Output the (x, y) coordinate of the center of the cell containing the given text.  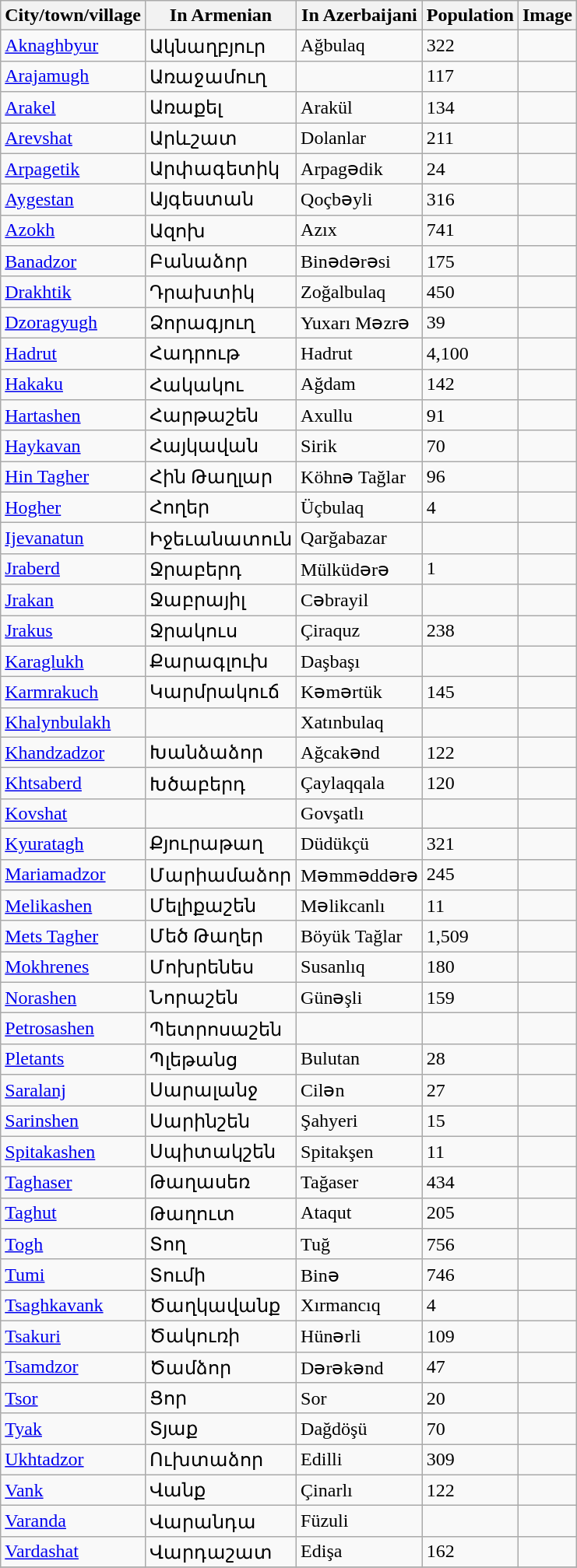
Cəbrayil (360, 600)
134 (470, 107)
Çaylaqqala (360, 784)
Ukhtadzor (73, 1460)
Togh (73, 1244)
Սարալանջ (220, 1090)
Cilən (360, 1090)
Ցոր (220, 1398)
Ուխտաձոր (220, 1460)
120 (470, 784)
316 (470, 200)
Saralanj (73, 1090)
Ծամձոր (220, 1367)
142 (470, 384)
Azokh (73, 230)
In Armenian (220, 16)
Azıx (360, 230)
Ağbulaq (360, 46)
Daşbaşı (360, 661)
Banadzor (73, 261)
Իջեւանատուն (220, 538)
Edişa (360, 1552)
Məlikcanlı (360, 906)
Ijevanatun (73, 538)
Մոխրենես (220, 967)
Քարագլուխ (220, 661)
Köhnə Tağlar (360, 477)
Նորաշեն (220, 998)
Արփագետիկ (220, 169)
Դրախտիկ (220, 292)
Spitakşen (360, 1152)
Qarğabazar (360, 538)
Տյաք (220, 1429)
Հողեր (220, 507)
Günəşli (360, 998)
Խանձաձոր (220, 752)
Սպիտակշեն (220, 1152)
15 (470, 1121)
Karaglukh (73, 661)
Վարանդա (220, 1521)
Arpagədik (360, 169)
Mariamadzor (73, 875)
Տող (220, 1244)
Sarinshen (73, 1121)
Mokhrenes (73, 967)
Haykavan (73, 446)
245 (470, 875)
Taghaser (73, 1183)
Arevshat (73, 139)
Ձորագյուղ (220, 323)
47 (470, 1367)
Dolanlar (360, 139)
Khalynbulakh (73, 722)
Kyuratagh (73, 844)
Tağaser (360, 1183)
Jrakan (73, 600)
Yuxarı Məzrə (360, 323)
Tsor (73, 1398)
Xatınbulaq (360, 722)
Karmrakuch (73, 693)
Jraberd (73, 569)
Հակակու (220, 384)
Ծակուռի (220, 1336)
Arakül (360, 107)
Ağdam (360, 384)
Սարինշեն (220, 1121)
Մեծ Թաղեր (220, 936)
Axullu (360, 416)
Binədərəsi (360, 261)
96 (470, 477)
145 (470, 693)
Vardashat (73, 1552)
Böyük Tağlar (360, 936)
Khtsaberd (73, 784)
Ataqut (360, 1213)
Հարթաշեն (220, 416)
1,509 (470, 936)
Ծաղկավանք (220, 1306)
Թաղուտ (220, 1213)
39 (470, 323)
Dzoragyugh (73, 323)
Առաքել (220, 107)
Aknaghbyur (73, 46)
Ակնաղբյուր (220, 46)
Varanda (73, 1521)
Spitakashen (73, 1152)
Zoğalbulaq (360, 292)
Hogher (73, 507)
Məmməddərə (360, 875)
Şahyeri (360, 1121)
Kəmərtük (360, 693)
Sirik (360, 446)
Mets Tagher (73, 936)
Tsaghkavank (73, 1306)
Tsakuri (73, 1336)
211 (470, 139)
Ջրակուս (220, 630)
162 (470, 1552)
Tsamdzor (73, 1367)
Ջաբրայիլ (220, 600)
24 (470, 169)
238 (470, 630)
91 (470, 416)
Norashen (73, 998)
Մելիքաշեն (220, 906)
Hünərli (360, 1336)
Susanlıq (360, 967)
450 (470, 292)
Hin Tagher (73, 477)
309 (470, 1460)
746 (470, 1275)
Petrosashen (73, 1029)
Jrakus (73, 630)
Drakhtik (73, 292)
Kovshat (73, 813)
Հադրութ (220, 353)
Xırmancıq (360, 1306)
205 (470, 1213)
Vank (73, 1490)
4,100 (470, 353)
Ազոխ (220, 230)
In Azerbaijani (360, 16)
20 (470, 1398)
Մարիամաձոր (220, 875)
159 (470, 998)
Çinarlı (360, 1490)
Հին Թաղլար (220, 477)
Խծաբերդ (220, 784)
Mülküdərə (360, 569)
Հայկավան (220, 446)
Üçbulaq (360, 507)
Տումի (220, 1275)
Թաղասեռ (220, 1183)
180 (470, 967)
109 (470, 1336)
1 (470, 569)
741 (470, 230)
Düdükçü (360, 844)
Füzuli (360, 1521)
322 (470, 46)
Կարմրակուճ (220, 693)
Bulutan (360, 1059)
Ağcakənd (360, 752)
Qoçbəyli (360, 200)
28 (470, 1059)
Արևշատ (220, 139)
321 (470, 844)
Վանք (220, 1490)
Tyak (73, 1429)
Քյուրաթաղ (220, 844)
Այգեստան (220, 200)
Khandzadzor (73, 752)
Dağdöşü (360, 1429)
Arakel (73, 107)
Hakaku (73, 384)
Պետրոսաշեն (220, 1029)
Image (547, 16)
756 (470, 1244)
Arajamugh (73, 76)
City/town/village (73, 16)
Առաջամուղ (220, 76)
434 (470, 1183)
Sor (360, 1398)
Պլեթանց (220, 1059)
Hartashen (73, 416)
Pletants (73, 1059)
Population (470, 16)
Taghut (73, 1213)
Arpagetik (73, 169)
Govşatlı (360, 813)
Ջրաբերդ (220, 569)
Tumi (73, 1275)
Binə (360, 1275)
Edilli (360, 1460)
Aygestan (73, 200)
Tuğ (360, 1244)
27 (470, 1090)
Melikashen (73, 906)
175 (470, 261)
Բանաձոր (220, 261)
Վարդաշատ (220, 1552)
Dərəkənd (360, 1367)
117 (470, 76)
Çiraquz (360, 630)
